Determine the [X, Y] coordinate at the center of the cell enclosing the given text.  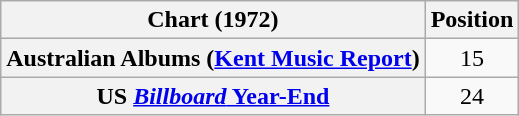
Position [472, 20]
15 [472, 58]
US Billboard Year-End [213, 96]
Chart (1972) [213, 20]
Australian Albums (Kent Music Report) [213, 58]
24 [472, 96]
